Search for the cell housing the specified text and yield its (X, Y) center coordinate. 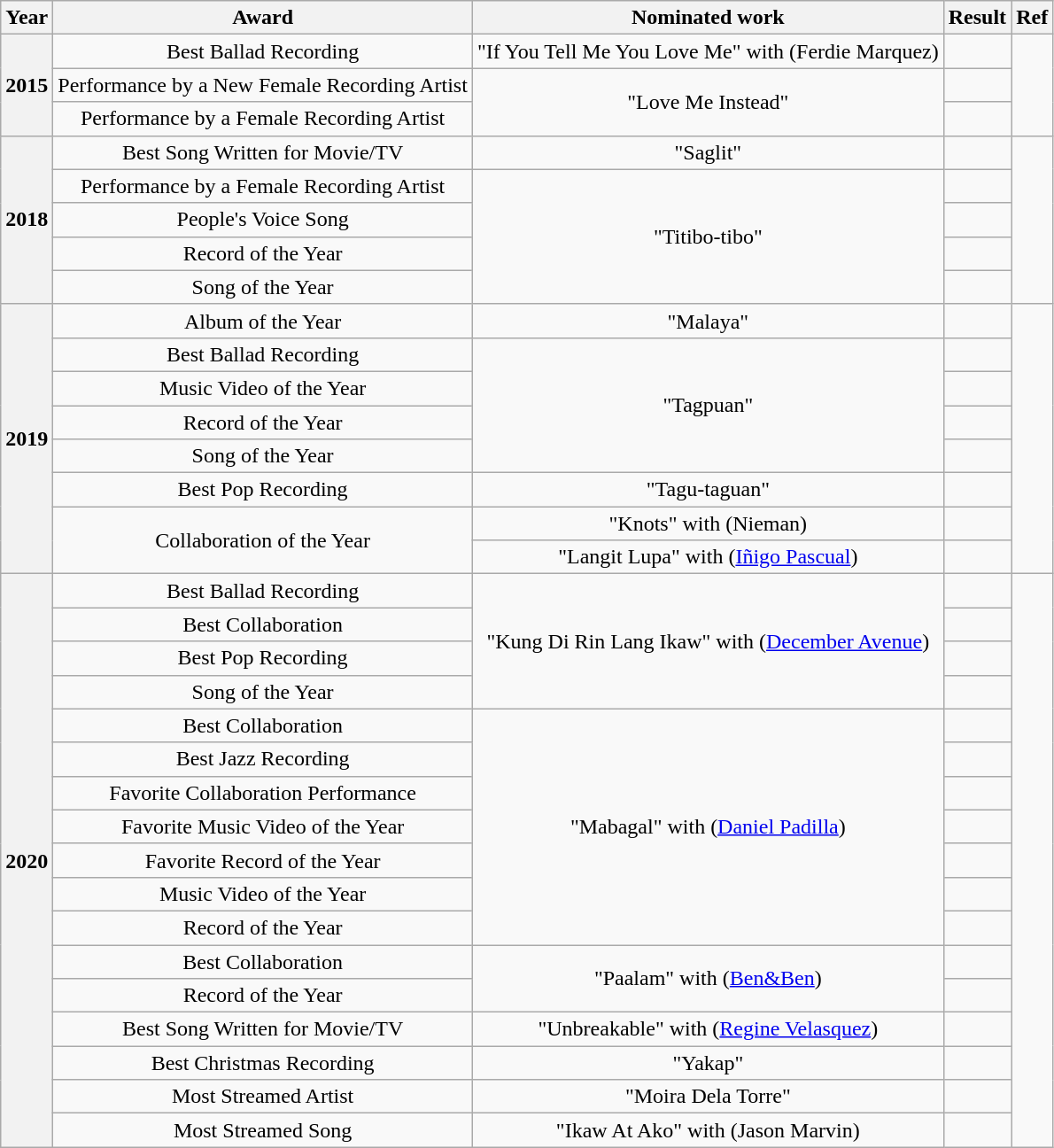
Best Christmas Recording (263, 1063)
People's Voice Song (263, 220)
"If You Tell Me You Love Me" with (Ferdie Marquez) (708, 51)
Ref (1033, 18)
"Unbreakable" with (Regine Velasquez) (708, 1029)
"Love Me Instead" (708, 102)
Most Streamed Artist (263, 1097)
"Ikaw At Ako" with (Jason Marvin) (708, 1130)
"Knots" with (Nieman) (708, 524)
"Saglit" (708, 152)
Result (977, 18)
Award (263, 18)
"Yakap" (708, 1063)
Collaboration of the Year (263, 540)
Album of the Year (263, 321)
"Tagpuan" (708, 405)
"Langit Lupa" with (Iñigo Pascual) (708, 557)
Favorite Music Video of the Year (263, 826)
Nominated work (708, 18)
"Titibo-tibo" (708, 237)
Favorite Collaboration Performance (263, 793)
2015 (27, 85)
"Moira Dela Torre" (708, 1097)
Best Jazz Recording (263, 759)
"Tagu-taguan" (708, 490)
Performance by a New Female Recording Artist (263, 85)
Favorite Record of the Year (263, 860)
"Kung Di Rin Lang Ikaw" with (December Avenue) (708, 641)
Year (27, 18)
"Malaya" (708, 321)
Most Streamed Song (263, 1130)
2020 (27, 861)
2019 (27, 438)
2018 (27, 220)
"Paalam" with (Ben&Ben) (708, 978)
"Mabagal" with (Daniel Padilla) (708, 826)
